Return the (x, y) coordinate for the center point of the cell that contains the specified text.  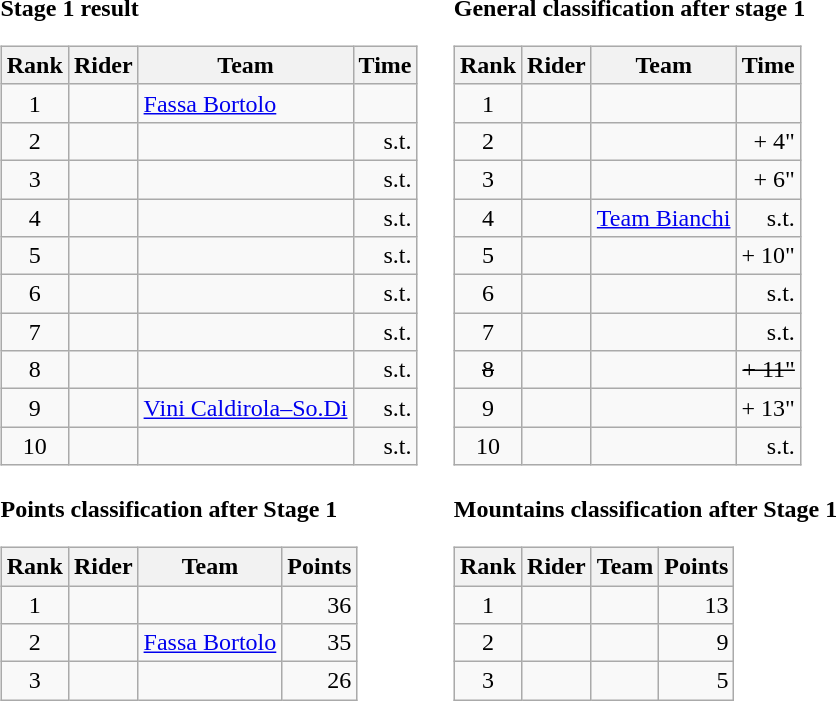
+ 6" (768, 179)
35 (320, 643)
+ 11" (768, 370)
36 (320, 605)
+ 4" (768, 141)
+ 13" (768, 408)
13 (696, 605)
Team Bianchi (664, 217)
Vini Caldirola–So.Di (246, 408)
26 (320, 681)
+ 10" (768, 256)
